Locate the cell with the specified text and output its [X, Y] center coordinate. 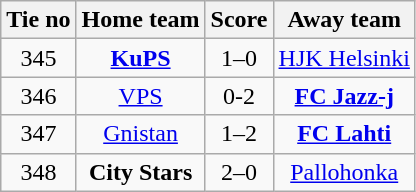
345 [38, 58]
City Stars [140, 172]
Gnistan [140, 134]
Home team [140, 20]
Score [239, 20]
KuPS [140, 58]
347 [38, 134]
Away team [344, 20]
348 [38, 172]
FC Jazz-j [344, 96]
2–0 [239, 172]
Tie no [38, 20]
1–2 [239, 134]
HJK Helsinki [344, 58]
FC Lahti [344, 134]
346 [38, 96]
0-2 [239, 96]
Pallohonka [344, 172]
VPS [140, 96]
1–0 [239, 58]
